Return [X, Y] of the center of cell containing provided text 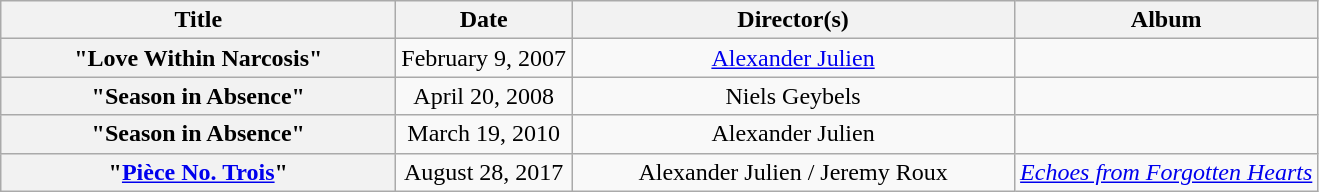
April 20, 2008 [484, 96]
"Love Within Narcosis" [198, 58]
February 9, 2007 [484, 58]
Echoes from Forgotten Hearts [1166, 172]
"Pièce No. Trois" [198, 172]
August 28, 2017 [484, 172]
Alexander Julien / Jeremy Roux [794, 172]
Date [484, 20]
Title [198, 20]
Niels Geybels [794, 96]
March 19, 2010 [484, 134]
Director(s) [794, 20]
Album [1166, 20]
